Search for the cell housing the specified text and yield its [x, y] center coordinate. 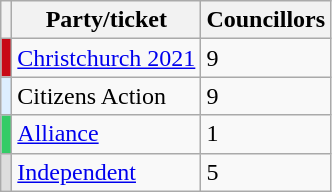
Alliance [106, 134]
Christchurch 2021 [106, 58]
5 [266, 172]
1 [266, 134]
Councillors [266, 20]
Citizens Action [106, 96]
Party/ticket [106, 20]
Independent [106, 172]
